Output the [x, y] coordinate of the center of the cell containing the given text.  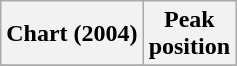
Peakposition [189, 34]
Chart (2004) [72, 34]
